Search for the cell housing the specified text and yield its (x, y) center coordinate. 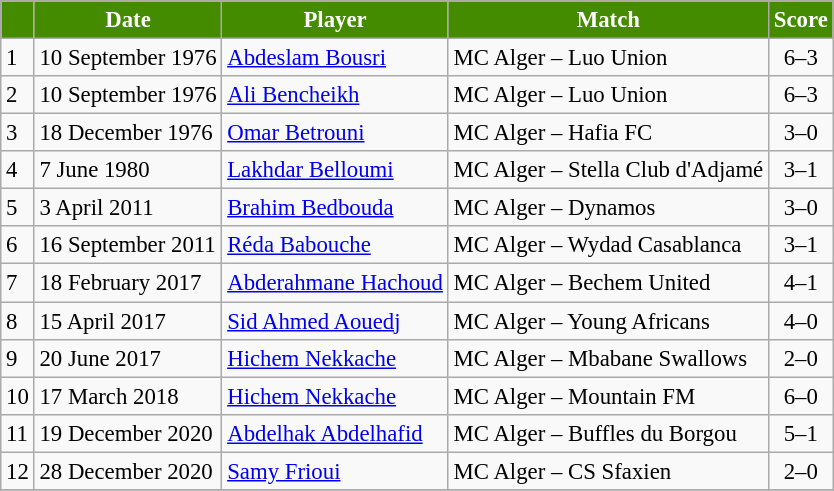
20 June 2017 (128, 358)
10 (18, 396)
Ali Bencheikh (335, 95)
Réda Babouche (335, 245)
8 (18, 321)
18 February 2017 (128, 283)
MC Alger – Hafia FC (608, 133)
MC Alger – Young Africans (608, 321)
1 (18, 58)
Abdeslam Bousri (335, 58)
Samy Frioui (335, 471)
Score (802, 20)
19 December 2020 (128, 433)
11 (18, 433)
4–0 (802, 321)
Sid Ahmed Aouedj (335, 321)
Abderahmane Hachoud (335, 283)
9 (18, 358)
6–0 (802, 396)
MC Alger – Stella Club d'Adjamé (608, 170)
3 April 2011 (128, 208)
16 September 2011 (128, 245)
4 (18, 170)
12 (18, 471)
Lakhdar Belloumi (335, 170)
5–1 (802, 433)
Omar Betrouni (335, 133)
MC Alger – Wydad Casablanca (608, 245)
3 (18, 133)
28 December 2020 (128, 471)
2 (18, 95)
Brahim Bedbouda (335, 208)
MC Alger – Mountain FM (608, 396)
6 (18, 245)
MC Alger – Dynamos (608, 208)
4–1 (802, 283)
7 (18, 283)
Date (128, 20)
Player (335, 20)
5 (18, 208)
MC Alger – CS Sfaxien (608, 471)
Abdelhak Abdelhafid (335, 433)
Match (608, 20)
17 March 2018 (128, 396)
7 June 1980 (128, 170)
18 December 1976 (128, 133)
MC Alger – Buffles du Borgou (608, 433)
MC Alger – Mbabane Swallows (608, 358)
15 April 2017 (128, 321)
MC Alger – Bechem United (608, 283)
